Extract the [X, Y] coordinate from the center of the cell holding the provided text.  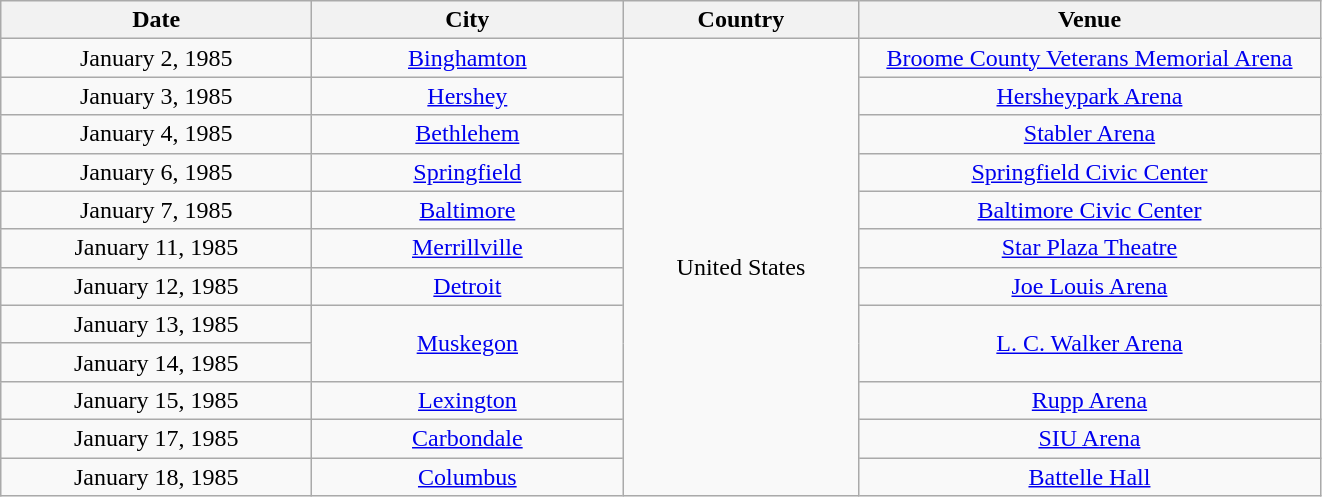
Joe Louis Arena [1090, 286]
Springfield Civic Center [1090, 172]
City [468, 20]
United States [741, 268]
Venue [1090, 20]
January 15, 1985 [156, 400]
SIU Arena [1090, 438]
Country [741, 20]
January 17, 1985 [156, 438]
Date [156, 20]
January 14, 1985 [156, 362]
January 12, 1985 [156, 286]
Carbondale [468, 438]
January 6, 1985 [156, 172]
Rupp Arena [1090, 400]
January 2, 1985 [156, 58]
Detroit [468, 286]
Stabler Arena [1090, 134]
Merrillville [468, 248]
Columbus [468, 477]
January 4, 1985 [156, 134]
Hersheypark Arena [1090, 96]
Springfield [468, 172]
January 3, 1985 [156, 96]
January 13, 1985 [156, 324]
Baltimore [468, 210]
Baltimore Civic Center [1090, 210]
Hershey [468, 96]
January 11, 1985 [156, 248]
Muskegon [468, 343]
Lexington [468, 400]
Bethlehem [468, 134]
Binghamton [468, 58]
January 18, 1985 [156, 477]
Broome County Veterans Memorial Arena [1090, 58]
L. C. Walker Arena [1090, 343]
Star Plaza Theatre [1090, 248]
January 7, 1985 [156, 210]
Battelle Hall [1090, 477]
